Detect which cell encompasses the target text, then output its (x, y) center coordinate. 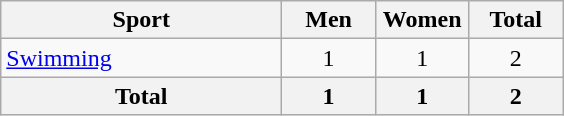
Swimming (142, 58)
Men (329, 20)
Women (422, 20)
Sport (142, 20)
